Find where the given text appears and provide that cell's center as [X, Y] coordinate. 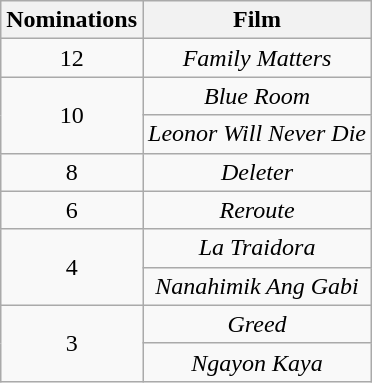
Reroute [256, 210]
Deleter [256, 172]
La Traidora [256, 248]
12 [72, 58]
Leonor Will Never Die [256, 134]
Greed [256, 324]
Film [256, 20]
Family Matters [256, 58]
6 [72, 210]
Ngayon Kaya [256, 362]
Nominations [72, 20]
Nanahimik Ang Gabi [256, 286]
3 [72, 343]
Blue Room [256, 96]
4 [72, 267]
8 [72, 172]
10 [72, 115]
